Capture the cell that displays the provided text and extract its (x, y) central coordinate. 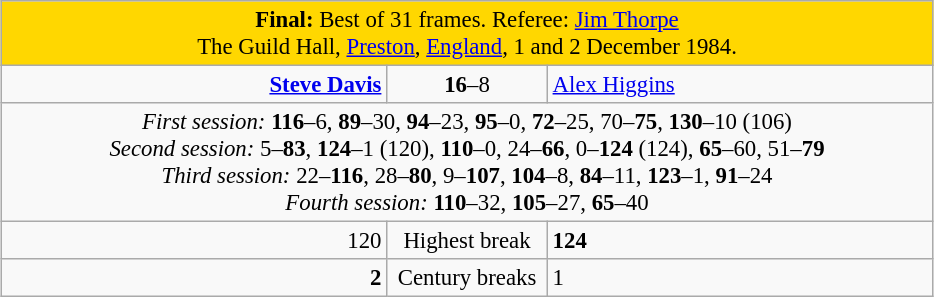
120 (194, 241)
1 (740, 278)
124 (740, 241)
Highest break (468, 241)
Final: Best of 31 frames. Referee: Jim ThorpeThe Guild Hall, Preston, England, 1 and 2 December 1984. (467, 34)
Alex Higgins (740, 85)
2 (194, 278)
16–8 (468, 85)
Century breaks (468, 278)
Steve Davis (194, 85)
